From the cell containing the given text, extract its center point as [X, Y] coordinate. 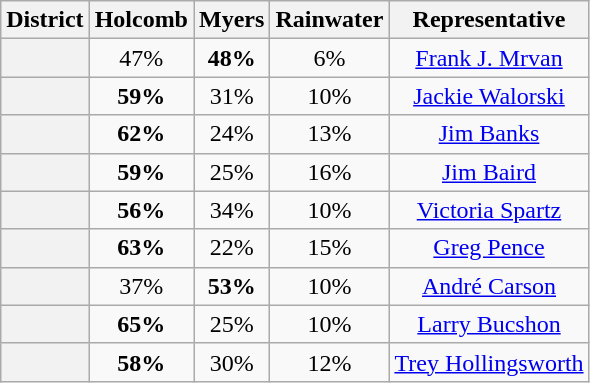
Frank J. Mrvan [489, 58]
58% [141, 362]
16% [330, 172]
Myers [232, 20]
24% [232, 134]
Greg Pence [489, 248]
65% [141, 324]
47% [141, 58]
Jim Banks [489, 134]
Jim Baird [489, 172]
Rainwater [330, 20]
Holcomb [141, 20]
22% [232, 248]
Larry Bucshon [489, 324]
District [45, 20]
34% [232, 210]
Trey Hollingsworth [489, 362]
13% [330, 134]
30% [232, 362]
Jackie Walorski [489, 96]
53% [232, 286]
André Carson [489, 286]
6% [330, 58]
63% [141, 248]
62% [141, 134]
31% [232, 96]
Victoria Spartz [489, 210]
48% [232, 58]
15% [330, 248]
Representative [489, 20]
56% [141, 210]
37% [141, 286]
12% [330, 362]
